Provide the [x, y] coordinate of the cell's center where the given text is located.  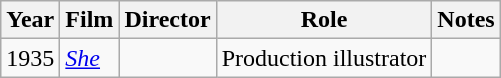
She [90, 58]
Production illustrator [324, 58]
Role [324, 20]
Year [30, 20]
1935 [30, 58]
Director [168, 20]
Film [90, 20]
Notes [466, 20]
